For the text-containing cell, return its midpoint in (X, Y) coordinate format. 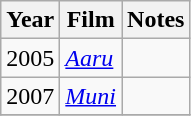
Notes (156, 20)
Year (30, 20)
Aaru (91, 58)
2005 (30, 58)
Film (91, 20)
Muni (91, 96)
2007 (30, 96)
